Provide the [x, y] coordinate of the cell's center where the given text is located.  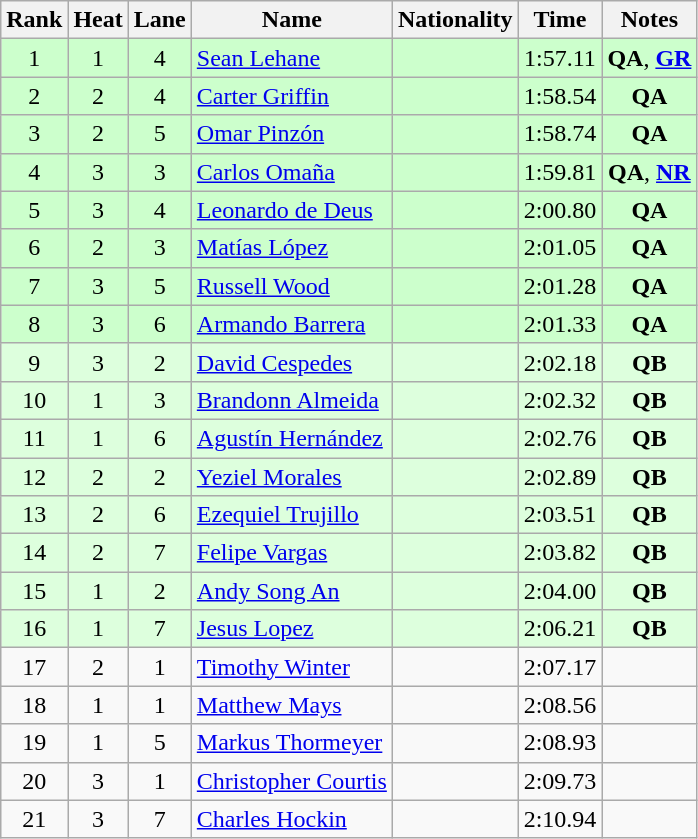
Rank [34, 20]
Jesus Lopez [292, 629]
2:03.51 [560, 515]
Agustín Hernández [292, 438]
16 [34, 629]
2:07.17 [560, 667]
David Cespedes [292, 362]
12 [34, 477]
2:01.28 [560, 286]
QA, GR [650, 58]
Timothy Winter [292, 667]
Carlos Omaña [292, 172]
1:58.54 [560, 96]
Time [560, 20]
Name [292, 20]
Yeziel Morales [292, 477]
2:01.05 [560, 248]
2:01.33 [560, 324]
14 [34, 553]
Heat [98, 20]
Lane [160, 20]
Sean Lehane [292, 58]
Leonardo de Deus [292, 210]
2:02.76 [560, 438]
Christopher Courtis [292, 781]
19 [34, 743]
2:03.82 [560, 553]
21 [34, 819]
2:02.32 [560, 400]
10 [34, 400]
2:10.94 [560, 819]
2:02.18 [560, 362]
2:08.93 [560, 743]
18 [34, 705]
Carter Griffin [292, 96]
2:00.80 [560, 210]
8 [34, 324]
Armando Barrera [292, 324]
2:02.89 [560, 477]
Matthew Mays [292, 705]
2:09.73 [560, 781]
17 [34, 667]
Brandonn Almeida [292, 400]
1:59.81 [560, 172]
Notes [650, 20]
QA, NR [650, 172]
11 [34, 438]
Markus Thormeyer [292, 743]
9 [34, 362]
Charles Hockin [292, 819]
20 [34, 781]
Russell Wood [292, 286]
Andy Song An [292, 591]
13 [34, 515]
Omar Pinzón [292, 134]
2:04.00 [560, 591]
Ezequiel Trujillo [292, 515]
Felipe Vargas [292, 553]
Matías López [292, 248]
Nationality [455, 20]
1:57.11 [560, 58]
2:08.56 [560, 705]
2:06.21 [560, 629]
1:58.74 [560, 134]
15 [34, 591]
